Extract the (X, Y) coordinate from the center of the cell holding the provided text.  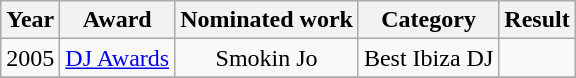
2005 (30, 58)
Award (118, 20)
Year (30, 20)
Smokin Jo (267, 58)
DJ Awards (118, 58)
Result (537, 20)
Best Ibiza DJ (428, 58)
Nominated work (267, 20)
Category (428, 20)
